Capture the cell that displays the provided text and extract its [X, Y] central coordinate. 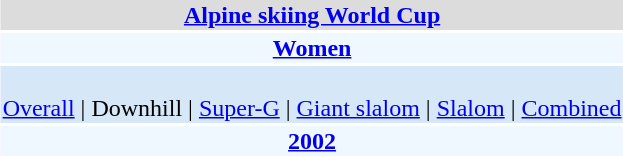
Alpine skiing World Cup [312, 15]
Women [312, 48]
2002 [312, 141]
Overall | Downhill | Super-G | Giant slalom | Slalom | Combined [312, 94]
